Locate the cell with the specified text and output its [x, y] center coordinate. 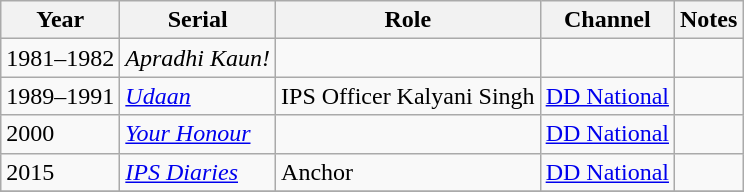
IPS Officer Kalyani Singh [408, 96]
Your Honour [198, 134]
Channel [607, 20]
1981–1982 [60, 58]
1989–1991 [60, 96]
Serial [198, 20]
Anchor [408, 172]
Year [60, 20]
Notes [709, 20]
IPS Diaries [198, 172]
Apradhi Kaun! [198, 58]
2015 [60, 172]
Role [408, 20]
Udaan [198, 96]
2000 [60, 134]
